Output the [X, Y] coordinate of the center of the cell containing the given text.  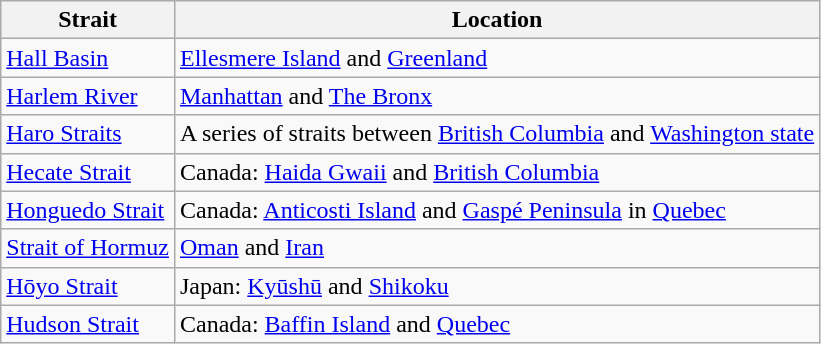
Hall Basin [88, 58]
Ellesmere Island and Greenland [496, 58]
Haro Straits [88, 134]
Hudson Strait [88, 324]
Japan: Kyūshū and Shikoku [496, 286]
Hecate Strait [88, 172]
Strait [88, 20]
Canada: Haida Gwaii and British Columbia [496, 172]
Manhattan and The Bronx [496, 96]
Strait of Hormuz [88, 248]
Harlem River [88, 96]
Hōyo Strait [88, 286]
Oman and Iran [496, 248]
Canada: Anticosti Island and Gaspé Peninsula in Quebec [496, 210]
Canada: Baffin Island and Quebec [496, 324]
Location [496, 20]
Honguedo Strait [88, 210]
A series of straits between British Columbia and Washington state [496, 134]
